Provide the [X, Y] coordinate of the cell's center where the given text is located.  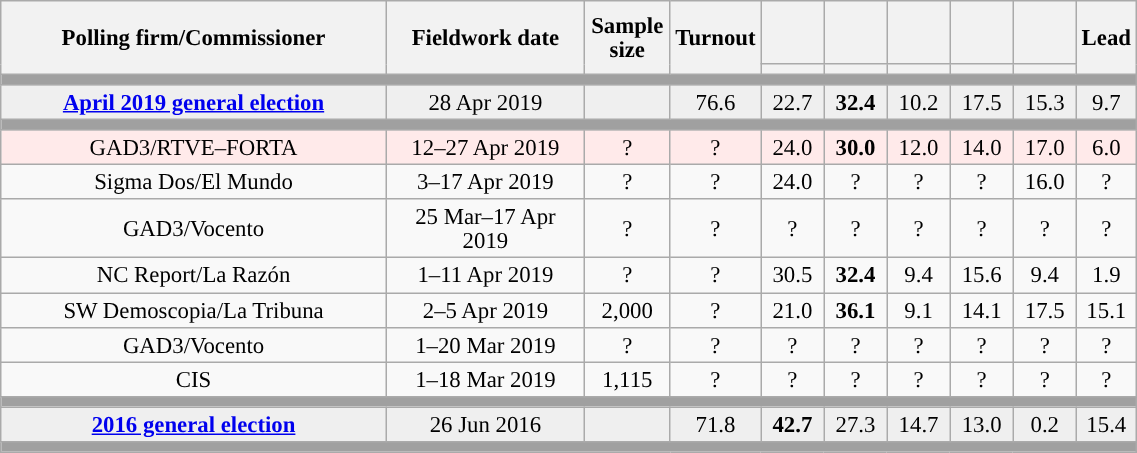
26 Jun 2016 [485, 424]
21.0 [792, 310]
30.0 [856, 148]
0.2 [1044, 424]
1–18 Mar 2019 [485, 380]
12.0 [918, 148]
36.1 [856, 310]
22.7 [792, 102]
Sample size [627, 38]
1.9 [1106, 276]
2016 general election [194, 424]
25 Mar–17 Apr 2019 [485, 230]
13.0 [982, 424]
Sigma Dos/El Mundo [194, 182]
27.3 [856, 424]
1–11 Apr 2019 [485, 276]
15.4 [1106, 424]
71.8 [716, 424]
6.0 [1106, 148]
Lead [1106, 38]
14.1 [982, 310]
15.6 [982, 276]
76.6 [716, 102]
SW Demoscopia/La Tribuna [194, 310]
Turnout [716, 38]
16.0 [1044, 182]
14.0 [982, 148]
17.0 [1044, 148]
2,000 [627, 310]
Polling firm/Commissioner [194, 38]
1–20 Mar 2019 [485, 344]
April 2019 general election [194, 102]
15.1 [1106, 310]
10.2 [918, 102]
12–27 Apr 2019 [485, 148]
2–5 Apr 2019 [485, 310]
28 Apr 2019 [485, 102]
CIS [194, 380]
9.7 [1106, 102]
15.3 [1044, 102]
GAD3/RTVE–FORTA [194, 148]
14.7 [918, 424]
42.7 [792, 424]
Fieldwork date [485, 38]
9.1 [918, 310]
1,115 [627, 380]
3–17 Apr 2019 [485, 182]
30.5 [792, 276]
NC Report/La Razón [194, 276]
